For the text-containing cell, return its midpoint in (x, y) coordinate format. 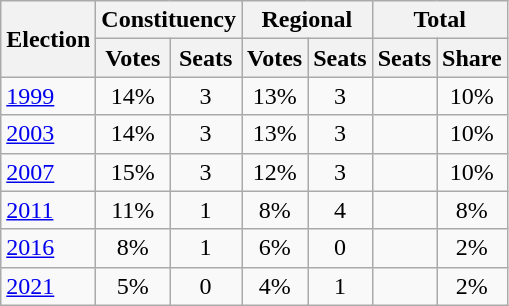
6% (275, 248)
12% (275, 172)
2011 (48, 210)
Share (472, 58)
4 (340, 210)
4% (275, 286)
2016 (48, 248)
5% (133, 286)
Regional (308, 20)
1999 (48, 96)
2021 (48, 286)
2003 (48, 134)
11% (133, 210)
15% (133, 172)
Total (440, 20)
2007 (48, 172)
Election (48, 39)
Constituency (169, 20)
